Provide the [X, Y] coordinate of the cell's center where the given text is located.  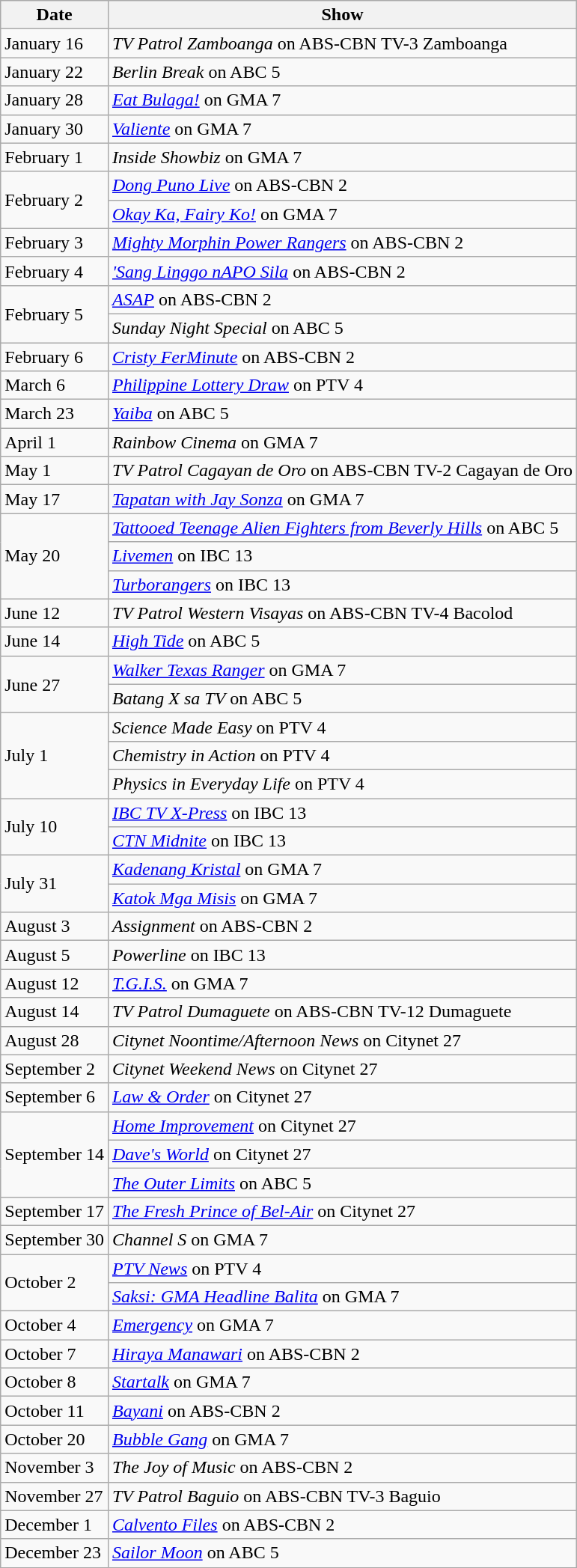
CTN Midnite on IBC 13 [342, 841]
November 3 [55, 1468]
Assignment on ABS-CBN 2 [342, 927]
October 8 [55, 1382]
'Sang Linggo nAPO Sila on ABS-CBN 2 [342, 271]
September 17 [55, 1211]
August 14 [55, 1012]
Citynet Weekend News on Citynet 27 [342, 1069]
TV Patrol Zamboanga on ABS-CBN TV-3 Zamboanga [342, 43]
Sailor Moon on ABC 5 [342, 1553]
TV Patrol Dumaguete on ABS-CBN TV-12 Dumaguete [342, 1012]
Cristy FerMinute on ABS-CBN 2 [342, 357]
August 3 [55, 927]
October 4 [55, 1326]
July 1 [55, 755]
January 28 [55, 100]
August 5 [55, 955]
Startalk on GMA 7 [342, 1382]
Dave's World on Citynet 27 [342, 1154]
TV Patrol Cagayan de Oro on ABS-CBN TV-2 Cagayan de Oro [342, 471]
Law & Order on Citynet 27 [342, 1097]
September 2 [55, 1069]
May 1 [55, 471]
T.G.I.S. on GMA 7 [342, 983]
Tattooed Teenage Alien Fighters from Beverly Hills on ABC 5 [342, 528]
July 10 [55, 826]
March 23 [55, 414]
March 6 [55, 385]
January 16 [55, 43]
Okay Ka, Fairy Ko! on GMA 7 [342, 214]
February 3 [55, 242]
January 30 [55, 129]
Powerline on IBC 13 [342, 955]
June 12 [55, 613]
September 14 [55, 1154]
High Tide on ABC 5 [342, 641]
October 11 [55, 1411]
Dong Puno Live on ABS-CBN 2 [342, 186]
September 30 [55, 1239]
August 28 [55, 1040]
Mighty Morphin Power Rangers on ABS-CBN 2 [342, 242]
Chemistry in Action on PTV 4 [342, 755]
The Outer Limits on ABC 5 [342, 1183]
Livemen on IBC 13 [342, 556]
February 6 [55, 357]
February 5 [55, 314]
Berlin Break on ABC 5 [342, 72]
October 7 [55, 1354]
Eat Bulaga! on GMA 7 [342, 100]
June 27 [55, 684]
The Fresh Prince of Bel-Air on Citynet 27 [342, 1211]
July 31 [55, 884]
Date [55, 15]
Philippine Lottery Draw on PTV 4 [342, 385]
August 12 [55, 983]
TV Patrol Western Visayas on ABS-CBN TV-4 Bacolod [342, 613]
Turborangers on IBC 13 [342, 585]
The Joy of Music on ABS-CBN 2 [342, 1468]
Inside Showbiz on GMA 7 [342, 157]
Tapatan with Jay Sonza on GMA 7 [342, 499]
October 20 [55, 1439]
Bayani on ABS-CBN 2 [342, 1411]
ASAP on ABS-CBN 2 [342, 299]
June 14 [55, 641]
Valiente on GMA 7 [342, 129]
Batang X sa TV on ABC 5 [342, 698]
April 1 [55, 442]
Citynet Noontime/Afternoon News on Citynet 27 [342, 1040]
Saksi: GMA Headline Balita on GMA 7 [342, 1297]
Katok Mga Misis on GMA 7 [342, 898]
IBC TV X-Press on IBC 13 [342, 812]
Rainbow Cinema on GMA 7 [342, 442]
Yaiba on ABC 5 [342, 414]
May 20 [55, 556]
Science Made Easy on PTV 4 [342, 727]
Kadenang Kristal on GMA 7 [342, 870]
Calvento Files on ABS-CBN 2 [342, 1525]
Show [342, 15]
September 6 [55, 1097]
Emergency on GMA 7 [342, 1326]
Bubble Gang on GMA 7 [342, 1439]
December 1 [55, 1525]
Channel S on GMA 7 [342, 1239]
January 22 [55, 72]
PTV News on PTV 4 [342, 1269]
TV Patrol Baguio on ABS-CBN TV-3 Baguio [342, 1496]
Walker Texas Ranger on GMA 7 [342, 670]
October 2 [55, 1283]
December 23 [55, 1553]
Sunday Night Special on ABC 5 [342, 328]
February 2 [55, 200]
Physics in Everyday Life on PTV 4 [342, 784]
November 27 [55, 1496]
Home Improvement on Citynet 27 [342, 1126]
February 4 [55, 271]
February 1 [55, 157]
Hiraya Manawari on ABS-CBN 2 [342, 1354]
May 17 [55, 499]
